Find where the given text appears and provide that cell's center as [x, y] coordinate. 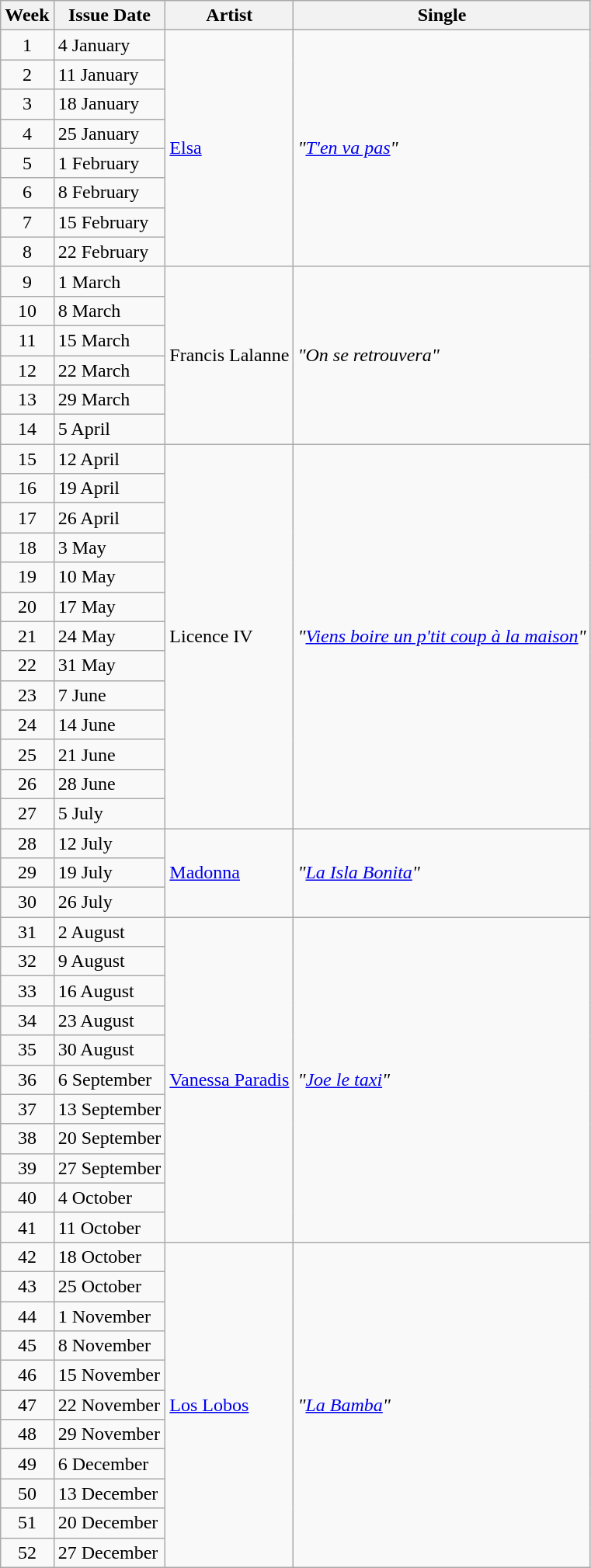
1 November [110, 1316]
34 [27, 1020]
47 [27, 1405]
45 [27, 1346]
52 [27, 1552]
4 January [110, 45]
20 [27, 607]
21 June [110, 754]
6 December [110, 1464]
24 May [110, 636]
28 [27, 843]
22 February [110, 252]
11 October [110, 1227]
"Joe le taxi" [442, 1080]
2 [27, 75]
14 [27, 429]
9 August [110, 961]
26 July [110, 902]
39 [27, 1168]
15 November [110, 1375]
41 [27, 1227]
3 [27, 104]
3 May [110, 548]
18 October [110, 1257]
21 [27, 636]
11 [27, 340]
12 [27, 370]
29 November [110, 1434]
9 [27, 281]
"La Bamba" [442, 1404]
5 April [110, 429]
35 [27, 1050]
32 [27, 961]
25 October [110, 1286]
"La Isla Bonita" [442, 872]
13 December [110, 1493]
49 [27, 1464]
Artist [230, 16]
"Viens boire un p'tit coup à la maison" [442, 637]
19 July [110, 873]
18 January [110, 104]
12 July [110, 843]
13 [27, 400]
29 [27, 873]
8 November [110, 1346]
27 September [110, 1168]
Single [442, 16]
40 [27, 1198]
19 [27, 577]
18 [27, 548]
27 December [110, 1552]
8 February [110, 193]
29 March [110, 400]
Los Lobos [230, 1404]
1 [27, 45]
12 April [110, 459]
25 January [110, 134]
17 May [110, 607]
25 [27, 754]
15 [27, 459]
15 March [110, 340]
8 [27, 252]
"On se retrouvera" [442, 355]
31 May [110, 666]
27 [27, 813]
20 September [110, 1139]
24 [27, 725]
43 [27, 1286]
37 [27, 1109]
11 January [110, 75]
"T'en va pas" [442, 148]
10 May [110, 577]
Licence IV [230, 637]
31 [27, 932]
Francis Lalanne [230, 355]
22 November [110, 1405]
33 [27, 991]
6 September [110, 1080]
46 [27, 1375]
17 [27, 518]
20 December [110, 1523]
1 February [110, 163]
6 [27, 193]
16 [27, 488]
36 [27, 1080]
26 [27, 784]
22 [27, 666]
8 March [110, 311]
4 [27, 134]
28 June [110, 784]
13 September [110, 1109]
Vanessa Paradis [230, 1080]
Week [27, 16]
16 August [110, 991]
15 February [110, 222]
7 [27, 222]
4 October [110, 1198]
23 August [110, 1020]
48 [27, 1434]
5 July [110, 813]
Elsa [230, 148]
10 [27, 311]
30 [27, 902]
1 March [110, 281]
50 [27, 1493]
19 April [110, 488]
Issue Date [110, 16]
26 April [110, 518]
23 [27, 695]
44 [27, 1316]
51 [27, 1523]
42 [27, 1257]
2 August [110, 932]
14 June [110, 725]
Madonna [230, 872]
7 June [110, 695]
38 [27, 1139]
30 August [110, 1050]
5 [27, 163]
22 March [110, 370]
